Detect which cell encompasses the target text, then output its [x, y] center coordinate. 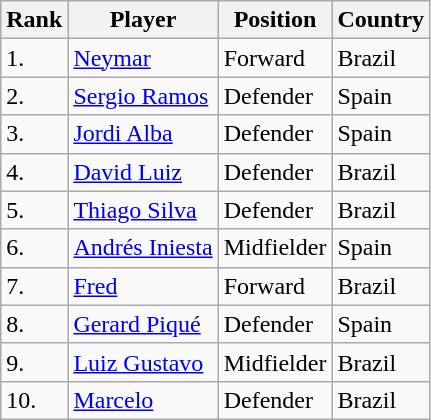
1. [34, 58]
Neymar [143, 58]
Marcelo [143, 400]
9. [34, 362]
10. [34, 400]
8. [34, 324]
Sergio Ramos [143, 96]
Country [381, 20]
7. [34, 286]
6. [34, 248]
3. [34, 134]
Position [275, 20]
2. [34, 96]
Rank [34, 20]
Jordi Alba [143, 134]
Gerard Piqué [143, 324]
4. [34, 172]
5. [34, 210]
David Luiz [143, 172]
Player [143, 20]
Fred [143, 286]
Thiago Silva [143, 210]
Luiz Gustavo [143, 362]
Andrés Iniesta [143, 248]
